For the text-containing cell, return its midpoint in (X, Y) coordinate format. 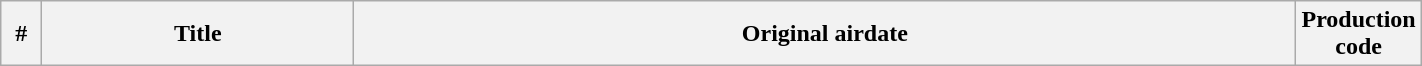
Production code (1358, 34)
Title (198, 34)
# (22, 34)
Original airdate (825, 34)
